Pinpoint the cell where the given text exists, returning its (X, Y) midpoint coordinate. 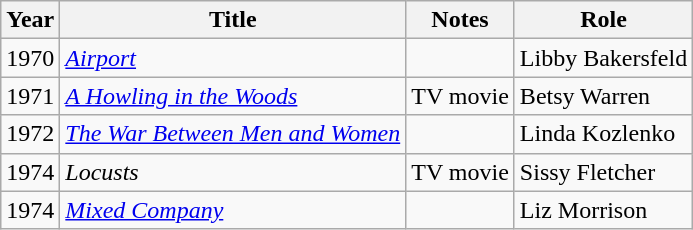
1970 (30, 58)
Betsy Warren (603, 96)
A Howling in the Woods (233, 96)
Notes (460, 20)
Locusts (233, 172)
Year (30, 20)
1971 (30, 96)
Liz Morrison (603, 210)
Libby Bakersfeld (603, 58)
The War Between Men and Women (233, 134)
Linda Kozlenko (603, 134)
Title (233, 20)
Role (603, 20)
Airport (233, 58)
Mixed Company (233, 210)
1972 (30, 134)
Sissy Fletcher (603, 172)
